For the text-containing cell, return its midpoint in [X, Y] coordinate format. 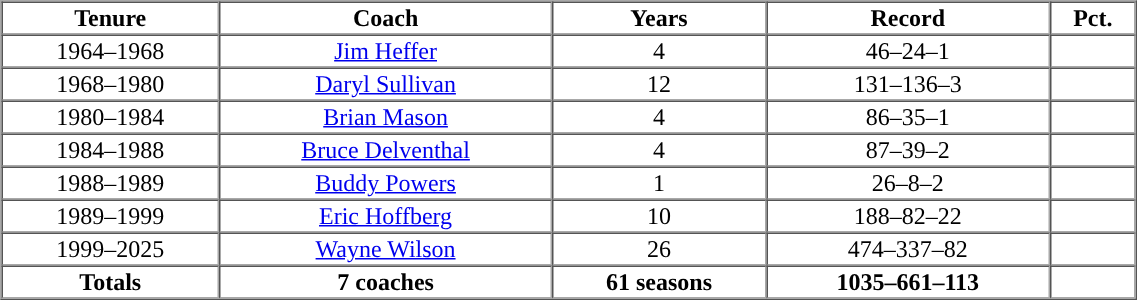
Tenure [111, 18]
1980–1984 [111, 116]
46–24–1 [908, 50]
Jim Heffer [386, 50]
86–35–1 [908, 116]
Buddy Powers [386, 182]
7 coaches [386, 282]
1035–661–113 [908, 282]
1968–1980 [111, 84]
1999–2025 [111, 248]
188–82–22 [908, 216]
1 [659, 182]
Totals [111, 282]
26–8–2 [908, 182]
1964–1968 [111, 50]
Pct. [1094, 18]
1984–1988 [111, 150]
Bruce Delventhal [386, 150]
26 [659, 248]
Years [659, 18]
12 [659, 84]
474–337–82 [908, 248]
Wayne Wilson [386, 248]
Coach [386, 18]
Eric Hoffberg [386, 216]
Brian Mason [386, 116]
1988–1989 [111, 182]
87–39–2 [908, 150]
1989–1999 [111, 216]
10 [659, 216]
131–136–3 [908, 84]
Daryl Sullivan [386, 84]
Record [908, 18]
61 seasons [659, 282]
